Find where the given text appears and provide that cell's center as [x, y] coordinate. 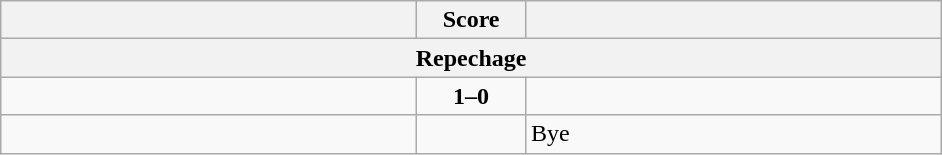
Bye [733, 134]
1–0 [472, 96]
Repechage [472, 58]
Score [472, 20]
